Capture the cell that displays the provided text and extract its [X, Y] central coordinate. 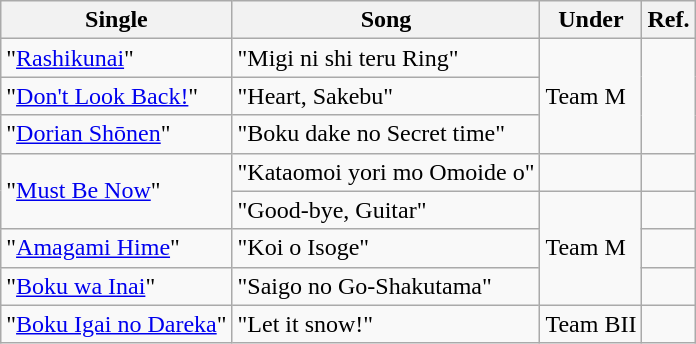
Team BII [591, 324]
Ref. [668, 20]
"Don't Look Back!" [116, 96]
Under [591, 20]
"Dorian Shōnen" [116, 134]
"Boku Igai no Dareka" [116, 324]
Song [386, 20]
"Saigo no Go-Shakutama" [386, 286]
"Good-bye, Guitar" [386, 210]
"Koi o Isoge" [386, 248]
"Boku dake no Secret time" [386, 134]
"Heart, Sakebu" [386, 96]
"Boku wa Inai" [116, 286]
Single [116, 20]
"Kataomoi yori mo Omoide o" [386, 172]
"Let it snow!" [386, 324]
"Migi ni shi teru Ring" [386, 58]
"Rashikunai" [116, 58]
"Must Be Now" [116, 191]
"Amagami Hime" [116, 248]
